Capture the cell that displays the provided text and extract its [X, Y] central coordinate. 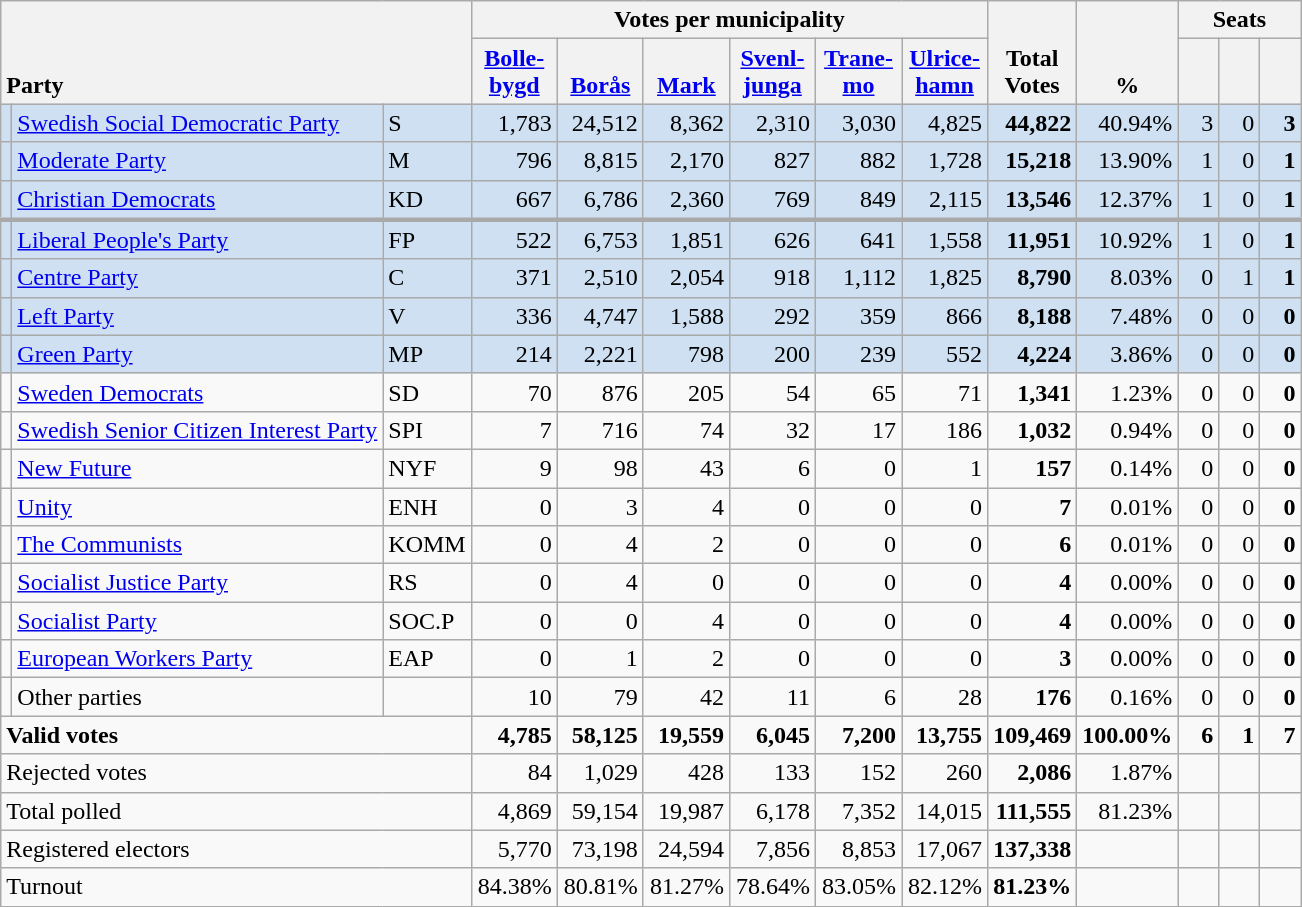
2,086 [1032, 773]
Bolle- bygd [514, 72]
176 [1032, 697]
7,352 [858, 811]
Green Party [198, 354]
24,594 [686, 849]
214 [514, 354]
71 [945, 392]
6,045 [772, 735]
Rejected votes [236, 773]
19,987 [686, 811]
19,559 [686, 735]
769 [772, 200]
SD [427, 392]
1.87% [1128, 773]
2,221 [600, 354]
796 [514, 161]
626 [772, 240]
98 [600, 468]
4,785 [514, 735]
10 [514, 697]
4,224 [1032, 354]
4,825 [945, 123]
4,869 [514, 811]
1,783 [514, 123]
Christian Democrats [198, 200]
Seats [1240, 20]
28 [945, 697]
8,853 [858, 849]
40.94% [1128, 123]
2,360 [686, 200]
641 [858, 240]
80.81% [600, 887]
522 [514, 240]
111,555 [1032, 811]
% [1128, 52]
Left Party [198, 316]
Unity [198, 507]
Sweden Democrats [198, 392]
133 [772, 773]
KD [427, 200]
12.37% [1128, 200]
Registered electors [236, 849]
8,815 [600, 161]
13,755 [945, 735]
1,825 [945, 278]
8,362 [686, 123]
Socialist Party [198, 621]
7,200 [858, 735]
70 [514, 392]
2,170 [686, 161]
157 [1032, 468]
6,786 [600, 200]
65 [858, 392]
6,753 [600, 240]
11 [772, 697]
KOMM [427, 545]
4,747 [600, 316]
73,198 [600, 849]
109,469 [1032, 735]
7.48% [1128, 316]
0.16% [1128, 697]
Trane- mo [858, 72]
260 [945, 773]
FP [427, 240]
2,115 [945, 200]
3,030 [858, 123]
Borås [600, 72]
43 [686, 468]
6,178 [772, 811]
8.03% [1128, 278]
882 [858, 161]
9 [514, 468]
79 [600, 697]
82.12% [945, 887]
866 [945, 316]
186 [945, 430]
371 [514, 278]
100.00% [1128, 735]
292 [772, 316]
239 [858, 354]
58,125 [600, 735]
81.27% [686, 887]
1,851 [686, 240]
Svenl- junga [772, 72]
Centre Party [198, 278]
827 [772, 161]
0.14% [1128, 468]
1.23% [1128, 392]
Votes per municipality [729, 20]
SPI [427, 430]
59,154 [600, 811]
Total polled [236, 811]
84 [514, 773]
3.86% [1128, 354]
14,015 [945, 811]
78.64% [772, 887]
54 [772, 392]
849 [858, 200]
1,728 [945, 161]
Swedish Senior Citizen Interest Party [198, 430]
359 [858, 316]
17,067 [945, 849]
Moderate Party [198, 161]
918 [772, 278]
74 [686, 430]
200 [772, 354]
Party [236, 52]
1,032 [1032, 430]
1,112 [858, 278]
205 [686, 392]
Total Votes [1032, 52]
The Communists [198, 545]
European Workers Party [198, 659]
Socialist Justice Party [198, 583]
10.92% [1128, 240]
83.05% [858, 887]
7,856 [772, 849]
5,770 [514, 849]
13,546 [1032, 200]
552 [945, 354]
336 [514, 316]
MP [427, 354]
Valid votes [236, 735]
8,790 [1032, 278]
Mark [686, 72]
New Future [198, 468]
Swedish Social Democratic Party [198, 123]
798 [686, 354]
RS [427, 583]
Liberal People's Party [198, 240]
84.38% [514, 887]
137,338 [1032, 849]
716 [600, 430]
2,054 [686, 278]
1,341 [1032, 392]
428 [686, 773]
42 [686, 697]
C [427, 278]
667 [514, 200]
V [427, 316]
13.90% [1128, 161]
NYF [427, 468]
2,510 [600, 278]
152 [858, 773]
876 [600, 392]
ENH [427, 507]
2,310 [772, 123]
Ulrice- hamn [945, 72]
1,558 [945, 240]
44,822 [1032, 123]
Turnout [236, 887]
0.94% [1128, 430]
15,218 [1032, 161]
24,512 [600, 123]
1,029 [600, 773]
M [427, 161]
11,951 [1032, 240]
17 [858, 430]
EAP [427, 659]
SOC.P [427, 621]
S [427, 123]
8,188 [1032, 316]
1,588 [686, 316]
32 [772, 430]
Other parties [198, 697]
